Extract the (x, y) coordinate from the center of the cell holding the provided text.  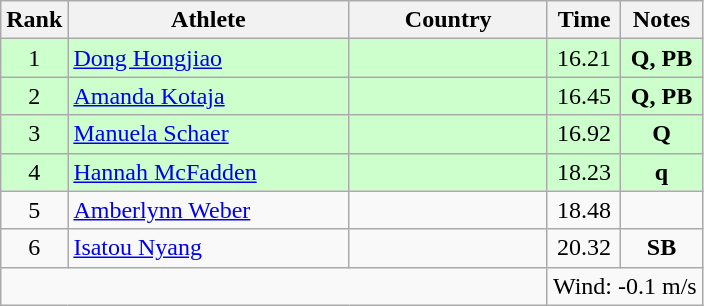
Isatou Nyang (208, 248)
Manuela Schaer (208, 134)
SB (662, 248)
4 (34, 172)
Q (662, 134)
Time (584, 20)
Notes (662, 20)
16.92 (584, 134)
Rank (34, 20)
Athlete (208, 20)
2 (34, 96)
3 (34, 134)
Amberlynn Weber (208, 210)
18.23 (584, 172)
16.21 (584, 58)
Wind: -0.1 m/s (624, 286)
5 (34, 210)
Amanda Kotaja (208, 96)
20.32 (584, 248)
18.48 (584, 210)
16.45 (584, 96)
1 (34, 58)
Hannah McFadden (208, 172)
Country (448, 20)
q (662, 172)
Dong Hongjiao (208, 58)
6 (34, 248)
